Capture the cell that displays the provided text and extract its (X, Y) central coordinate. 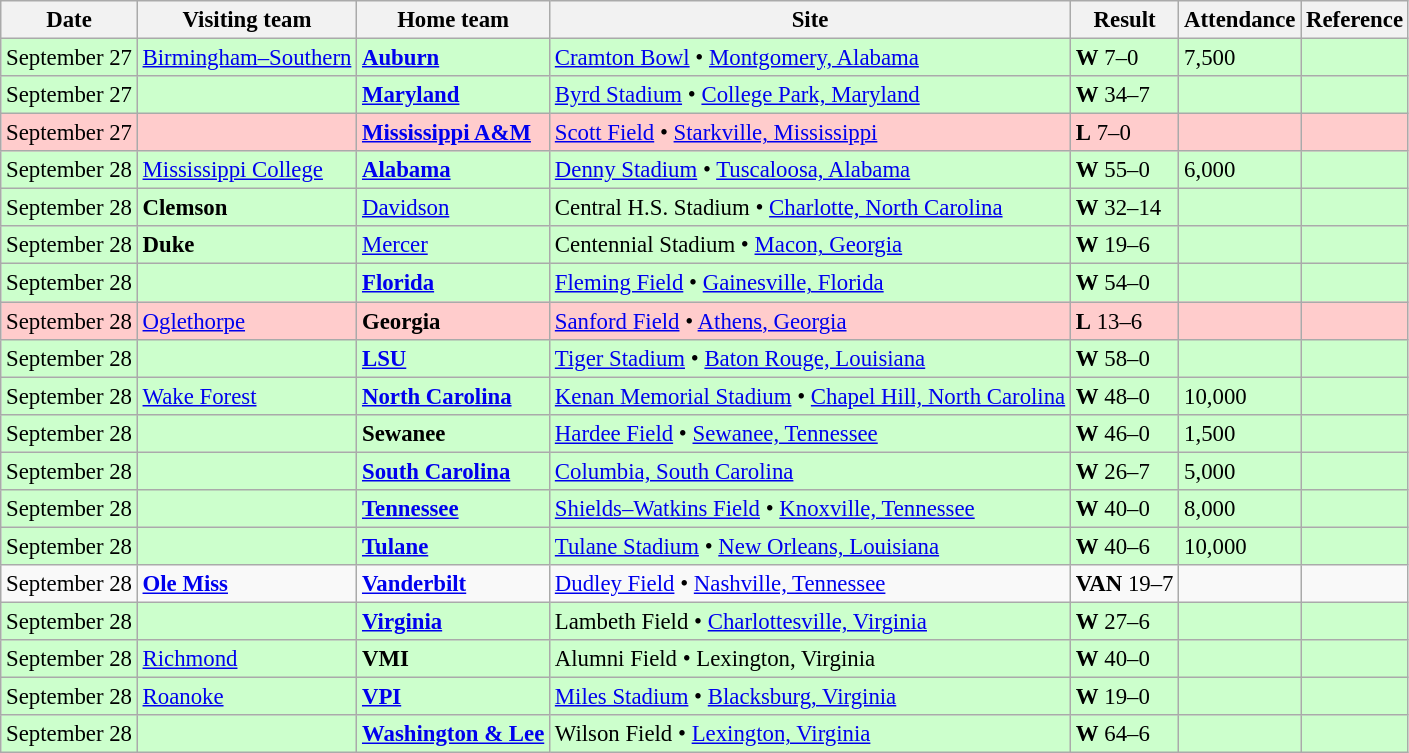
Alabama (454, 170)
Date (69, 20)
Cramton Bowl • Montgomery, Alabama (810, 58)
Dudley Field • Nashville, Tennessee (810, 584)
W 19–0 (1124, 697)
Maryland (454, 95)
W 27–6 (1124, 621)
Sanford Field • Athens, Georgia (810, 321)
Davidson (454, 208)
Oglethorpe (246, 321)
Shields–Watkins Field • Knoxville, Tennessee (810, 509)
Ole Miss (246, 584)
W 26–7 (1124, 471)
Scott Field • Starkville, Mississippi (810, 133)
Hardee Field • Sewanee, Tennessee (810, 433)
VPI (454, 697)
Tulane Stadium • New Orleans, Louisiana (810, 546)
Alumni Field • Lexington, Virginia (810, 659)
Centennial Stadium • Macon, Georgia (810, 245)
Site (810, 20)
Result (1124, 20)
Home team (454, 20)
W 46–0 (1124, 433)
VMI (454, 659)
W 32–14 (1124, 208)
Lambeth Field • Charlottesville, Virginia (810, 621)
Mississippi A&M (454, 133)
Fleming Field • Gainesville, Florida (810, 283)
6,000 (1240, 170)
8,000 (1240, 509)
VAN 19–7 (1124, 584)
W 48–0 (1124, 396)
Roanoke (246, 697)
Kenan Memorial Stadium • Chapel Hill, North Carolina (810, 396)
Duke (246, 245)
Washington & Lee (454, 734)
Birmingham–Southern (246, 58)
Byrd Stadium • College Park, Maryland (810, 95)
Richmond (246, 659)
Tulane (454, 546)
Attendance (1240, 20)
North Carolina (454, 396)
5,000 (1240, 471)
W 55–0 (1124, 170)
Vanderbilt (454, 584)
Auburn (454, 58)
W 54–0 (1124, 283)
Virginia (454, 621)
Wilson Field • Lexington, Virginia (810, 734)
Reference (1355, 20)
Mercer (454, 245)
Miles Stadium • Blacksburg, Virginia (810, 697)
W 64–6 (1124, 734)
W 40–6 (1124, 546)
1,500 (1240, 433)
Georgia (454, 321)
Florida (454, 283)
Visiting team (246, 20)
Columbia, South Carolina (810, 471)
L 13–6 (1124, 321)
Central H.S. Stadium • Charlotte, North Carolina (810, 208)
7,500 (1240, 58)
W 58–0 (1124, 358)
LSU (454, 358)
Sewanee (454, 433)
Clemson (246, 208)
W 34–7 (1124, 95)
Mississippi College (246, 170)
Wake Forest (246, 396)
Tennessee (454, 509)
Denny Stadium • Tuscaloosa, Alabama (810, 170)
South Carolina (454, 471)
L 7–0 (1124, 133)
W 19–6 (1124, 245)
W 7–0 (1124, 58)
Tiger Stadium • Baton Rouge, Louisiana (810, 358)
